Scan for the cell matching the given text and deliver its (x, y) coordinate at center. 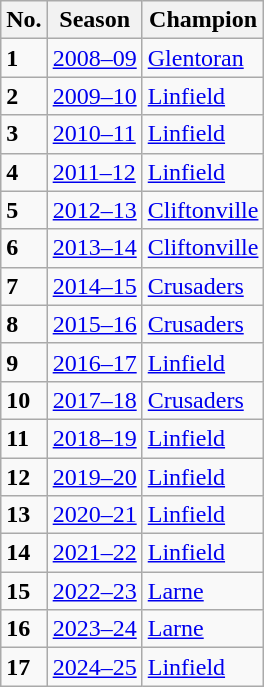
2008–09 (94, 58)
2017–18 (94, 400)
2016–17 (94, 362)
No. (24, 20)
4 (24, 172)
14 (24, 553)
Glentoran (203, 58)
1 (24, 58)
5 (24, 210)
2010–11 (94, 134)
7 (24, 286)
13 (24, 515)
2012–13 (94, 210)
2020–21 (94, 515)
12 (24, 477)
16 (24, 629)
2018–19 (94, 438)
2023–24 (94, 629)
2011–12 (94, 172)
2015–16 (94, 324)
3 (24, 134)
2 (24, 96)
2013–14 (94, 248)
2019–20 (94, 477)
8 (24, 324)
11 (24, 438)
10 (24, 400)
9 (24, 362)
2009–10 (94, 96)
Season (94, 20)
2022–23 (94, 591)
2024–25 (94, 667)
15 (24, 591)
2021–22 (94, 553)
Champion (203, 20)
6 (24, 248)
17 (24, 667)
2014–15 (94, 286)
